Output the [X, Y] coordinate of the center of the cell containing the given text.  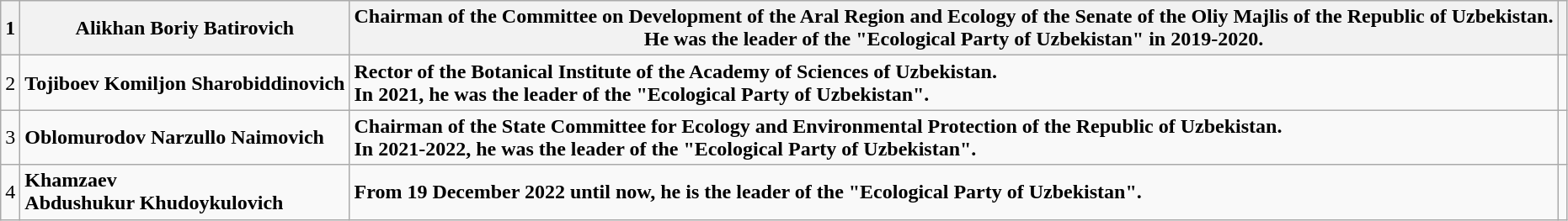
Tojiboev Komiljon Sharobiddinovich [185, 82]
KhamzaevAbdushukur Khudoykulovich [185, 192]
3 [10, 138]
1 [10, 29]
4 [10, 192]
Rector of the Botanical Institute of the Academy of Sciences of Uzbekistan.In 2021, he was the leader of the "Ecological Party of Uzbekistan". [953, 82]
2 [10, 82]
Oblomurodov Narzullo Naimovich [185, 138]
Alikhan Boriy Batirovich [185, 29]
From 19 December 2022 until now, he is the leader of the "Ecological Party of Uzbekistan". [953, 192]
